Scan for the cell matching the given text and deliver its (X, Y) coordinate at center. 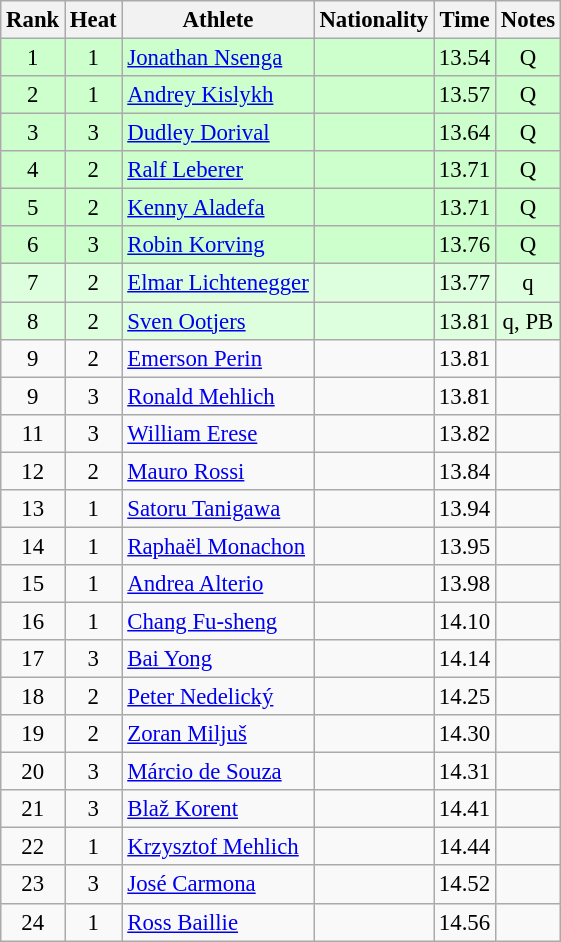
Heat (94, 20)
22 (33, 847)
13.77 (465, 283)
14.25 (465, 697)
Notes (528, 20)
14.31 (465, 772)
14.14 (465, 659)
Time (465, 20)
Rank (33, 20)
17 (33, 659)
11 (33, 433)
13.95 (465, 546)
Athlete (218, 20)
Chang Fu-sheng (218, 621)
Robin Korving (218, 245)
14.10 (465, 621)
Ross Baillie (218, 922)
13.82 (465, 433)
19 (33, 734)
Ronald Mehlich (218, 396)
Andrey Kislykh (218, 95)
8 (33, 321)
16 (33, 621)
William Erese (218, 433)
Kenny Aladefa (218, 208)
13.94 (465, 509)
13.64 (465, 133)
Emerson Perin (218, 358)
14 (33, 546)
21 (33, 809)
Mauro Rossi (218, 471)
13.84 (465, 471)
14.52 (465, 885)
Nationality (374, 20)
Elmar Lichtenegger (218, 283)
Jonathan Nsenga (218, 58)
13 (33, 509)
Dudley Dorival (218, 133)
7 (33, 283)
13.98 (465, 584)
14.41 (465, 809)
6 (33, 245)
Ralf Leberer (218, 170)
14.56 (465, 922)
14.44 (465, 847)
24 (33, 922)
q (528, 283)
Andrea Alterio (218, 584)
Bai Yong (218, 659)
18 (33, 697)
20 (33, 772)
Zoran Miljuš (218, 734)
Blaž Korent (218, 809)
Satoru Tanigawa (218, 509)
Peter Nedelický (218, 697)
Márcio de Souza (218, 772)
Raphaël Monachon (218, 546)
12 (33, 471)
4 (33, 170)
Sven Ootjers (218, 321)
13.57 (465, 95)
13.54 (465, 58)
14.30 (465, 734)
15 (33, 584)
5 (33, 208)
José Carmona (218, 885)
Krzysztof Mehlich (218, 847)
q, PB (528, 321)
23 (33, 885)
13.76 (465, 245)
